Return the [x, y] coordinate for the center point of the cell that contains the specified text.  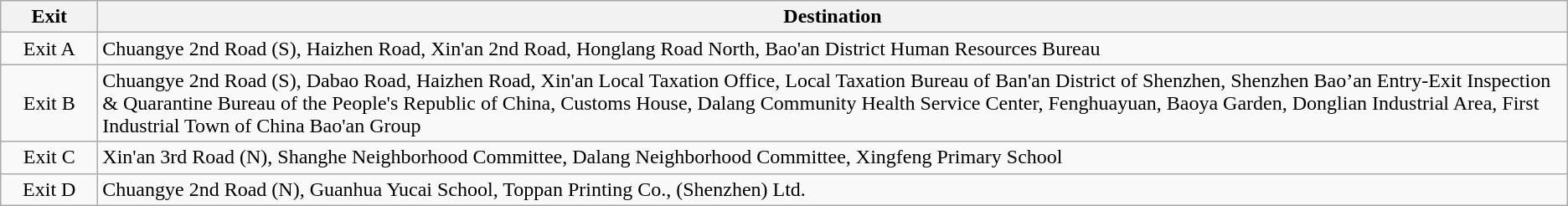
Exit B [49, 103]
Chuangye 2nd Road (S), Haizhen Road, Xin'an 2nd Road, Honglang Road North, Bao'an District Human Resources Bureau [833, 49]
Xin'an 3rd Road (N), Shanghe Neighborhood Committee, Dalang Neighborhood Committee, Xingfeng Primary School [833, 157]
Chuangye 2nd Road (N), Guanhua Yucai School, Toppan Printing Co., (Shenzhen) Ltd. [833, 189]
Exit [49, 17]
Destination [833, 17]
Exit A [49, 49]
Exit D [49, 189]
Exit C [49, 157]
